For the text-containing cell, return its midpoint in [x, y] coordinate format. 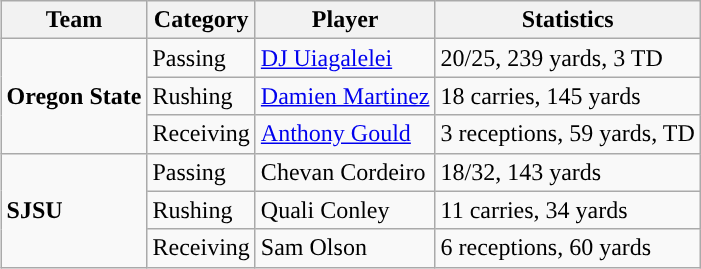
Anthony Gould [345, 134]
DJ Uiagalelei [345, 58]
3 receptions, 59 yards, TD [568, 134]
Statistics [568, 20]
18 carries, 145 yards [568, 96]
Team [74, 20]
6 receptions, 60 yards [568, 248]
18/32, 143 yards [568, 172]
Player [345, 20]
SJSU [74, 210]
Damien Martinez [345, 96]
Quali Conley [345, 210]
20/25, 239 yards, 3 TD [568, 58]
Chevan Cordeiro [345, 172]
11 carries, 34 yards [568, 210]
Oregon State [74, 96]
Category [201, 20]
Sam Olson [345, 248]
